For the text-containing cell, return its midpoint in [x, y] coordinate format. 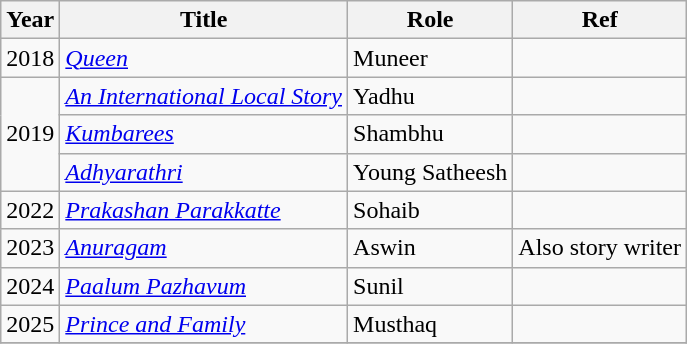
Muneer [430, 58]
2023 [30, 248]
An International Local Story [204, 96]
2022 [30, 210]
Young Satheesh [430, 172]
Aswin [430, 248]
2018 [30, 58]
Musthaq [430, 324]
Kumbarees [204, 134]
Yadhu [430, 96]
Also story writer [600, 248]
Shambhu [430, 134]
Role [430, 20]
Ref [600, 20]
2019 [30, 134]
2025 [30, 324]
Prakashan Parakkatte [204, 210]
Adhyarathri [204, 172]
Paalum Pazhavum [204, 286]
Sunil [430, 286]
Queen [204, 58]
Anuragam [204, 248]
Title [204, 20]
Sohaib [430, 210]
2024 [30, 286]
Prince and Family [204, 324]
Year [30, 20]
